Return the [X, Y] coordinate for the center point of the cell that contains the specified text.  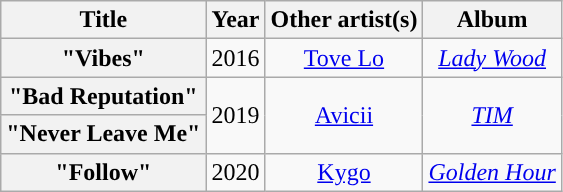
Other artist(s) [344, 20]
Golden Hour [492, 172]
"Follow" [104, 172]
"Bad Reputation" [104, 96]
Avicii [344, 115]
Album [492, 20]
Kygo [344, 172]
2019 [236, 115]
2020 [236, 172]
"Vibes" [104, 58]
Title [104, 20]
"Never Leave Me" [104, 134]
Tove Lo [344, 58]
2016 [236, 58]
Year [236, 20]
Lady Wood [492, 58]
TIM [492, 115]
